Detect which cell encompasses the target text, then output its (X, Y) center coordinate. 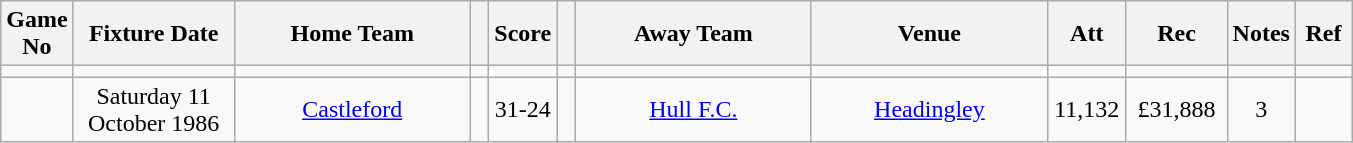
Game No (37, 34)
3 (1261, 110)
Score (523, 34)
Rec (1176, 34)
Venue (929, 34)
Notes (1261, 34)
Away Team (693, 34)
Castleford (352, 110)
£31,888 (1176, 110)
Att (1086, 34)
31-24 (523, 110)
Home Team (352, 34)
Fixture Date (154, 34)
Headingley (929, 110)
Saturday 11 October 1986 (154, 110)
11,132 (1086, 110)
Ref (1323, 34)
Hull F.C. (693, 110)
